Search for the cell housing the specified text and yield its [x, y] center coordinate. 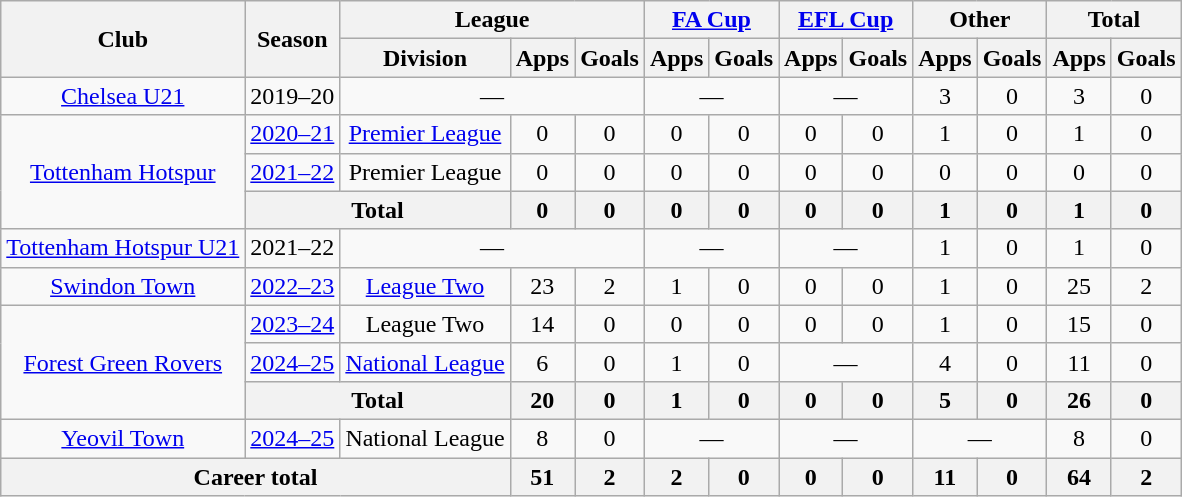
Swindon Town [123, 286]
2023–24 [292, 324]
2020–21 [292, 134]
Forest Green Rovers [123, 362]
Yeovil Town [123, 438]
26 [1079, 400]
25 [1079, 286]
6 [542, 362]
2019–20 [292, 96]
EFL Cup [846, 20]
League [492, 20]
Tottenham Hotspur [123, 172]
Other [980, 20]
Tottenham Hotspur U21 [123, 248]
14 [542, 324]
Career total [256, 477]
4 [945, 362]
20 [542, 400]
23 [542, 286]
Chelsea U21 [123, 96]
Division [425, 58]
Season [292, 39]
FA Cup [711, 20]
Club [123, 39]
64 [1079, 477]
5 [945, 400]
15 [1079, 324]
2022–23 [292, 286]
51 [542, 477]
